Return [X, Y] of the center of cell containing provided text 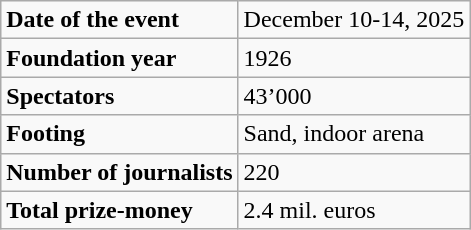
Total prize-money [120, 210]
Number of journalists [120, 172]
Date of the event [120, 20]
43’000 [354, 96]
220 [354, 172]
1926 [354, 58]
Sand, indoor arena [354, 134]
Foundation year [120, 58]
2.4 mil. euros [354, 210]
December 10-14, 2025 [354, 20]
Spectators [120, 96]
Footing [120, 134]
